Pinpoint the cell where the given text exists, returning its [x, y] midpoint coordinate. 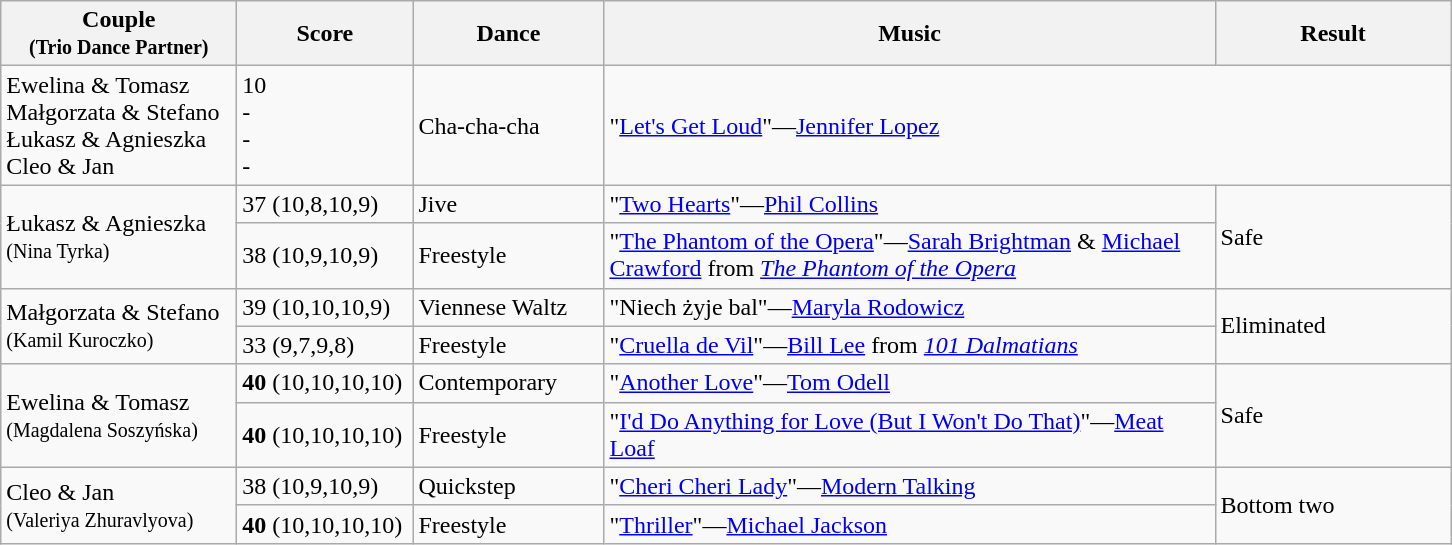
"The Phantom of the Opera"—Sarah Brightman & Michael Crawford from The Phantom of the Opera [910, 256]
Łukasz & Agnieszka(Nina Tyrka) [119, 236]
Cleo & Jan(Valeriya Zhuravlyova) [119, 505]
Music [910, 34]
Małgorzata & Stefano(Kamil Kuroczko) [119, 326]
"Thriller"—Michael Jackson [910, 524]
37 (10,8,10,9) [325, 204]
"Cruella de Vil"—Bill Lee from 101 Dalmatians [910, 345]
Ewelina & TomaszMałgorzata & StefanoŁukasz & AgnieszkaCleo & Jan [119, 126]
Viennese Waltz [508, 307]
Ewelina & Tomasz(Magdalena Soszyńska) [119, 416]
Bottom two [1333, 505]
"Another Love"—Tom Odell [910, 383]
Eliminated [1333, 326]
Contemporary [508, 383]
Score [325, 34]
10--- [325, 126]
Jive [508, 204]
"Niech żyje bal"—Maryla Rodowicz [910, 307]
"Two Hearts"—Phil Collins [910, 204]
39 (10,10,10,9) [325, 307]
Quickstep [508, 486]
"I'd Do Anything for Love (But I Won't Do That)"—Meat Loaf [910, 434]
Result [1333, 34]
Cha-cha-cha [508, 126]
Dance [508, 34]
"Cheri Cheri Lady"—Modern Talking [910, 486]
33 (9,7,9,8) [325, 345]
"Let's Get Loud"—Jennifer Lopez [1028, 126]
Couple(Trio Dance Partner) [119, 34]
